Search for the cell housing the specified text and yield its (X, Y) center coordinate. 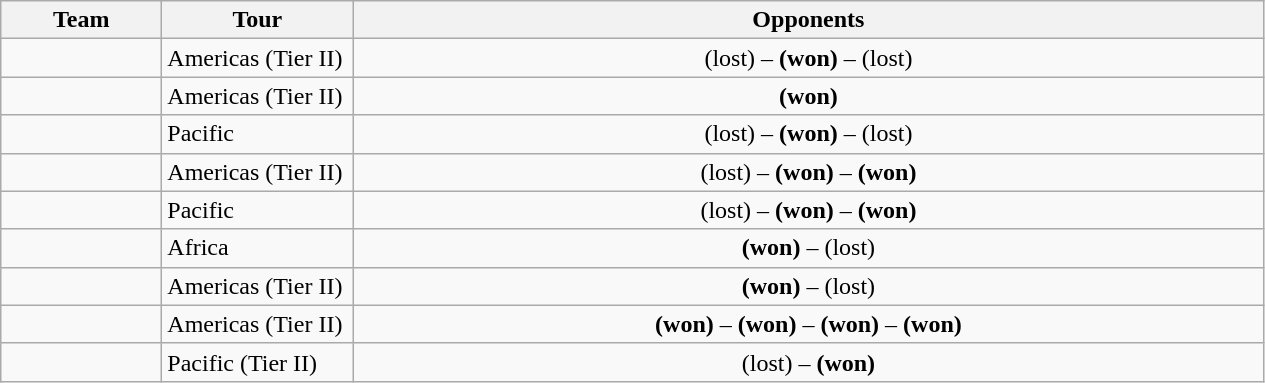
Team (82, 20)
Opponents (808, 20)
(won) (808, 96)
(won) – (won) – (won) – (won) (808, 324)
Tour (258, 20)
Africa (258, 248)
Pacific (Tier II) (258, 362)
(lost) – (won) (808, 362)
